Output the (x, y) coordinate of the center of the cell containing the given text.  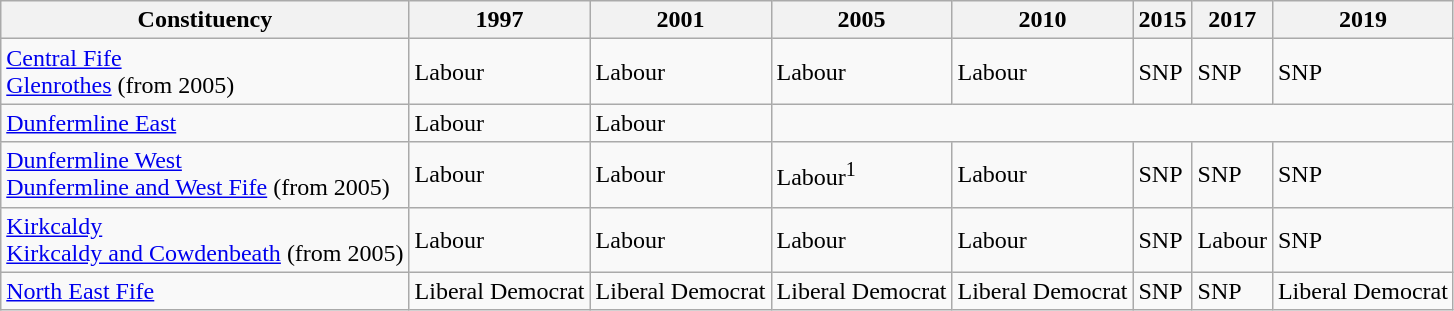
2015 (1162, 20)
2017 (1232, 20)
Labour1 (862, 174)
2010 (1042, 20)
Dunfermline East (205, 123)
1997 (500, 20)
2019 (1362, 20)
2001 (680, 20)
KirkcaldyKirkcaldy and Cowdenbeath (from 2005) (205, 240)
Dunfermline WestDunfermline and West Fife (from 2005) (205, 174)
North East Fife (205, 291)
Central FifeGlenrothes (from 2005) (205, 72)
2005 (862, 20)
Constituency (205, 20)
